Identify which cell holds the provided text, then report its (X, Y) central coordinate. 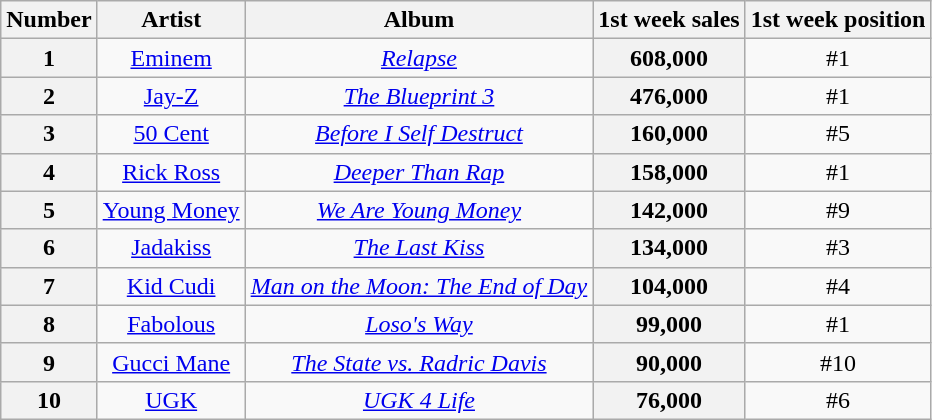
8 (49, 324)
1st week position (838, 20)
76,000 (669, 400)
134,000 (669, 248)
The Last Kiss (419, 248)
Man on the Moon: The End of Day (419, 286)
Album (419, 20)
#4 (838, 286)
#9 (838, 210)
10 (49, 400)
5 (49, 210)
3 (49, 134)
1 (49, 58)
Fabolous (171, 324)
2 (49, 96)
Before I Self Destruct (419, 134)
476,000 (669, 96)
9 (49, 362)
#5 (838, 134)
Young Money (171, 210)
Artist (171, 20)
Jay-Z (171, 96)
6 (49, 248)
Eminem (171, 58)
160,000 (669, 134)
99,000 (669, 324)
4 (49, 172)
#3 (838, 248)
Relapse (419, 58)
Kid Cudi (171, 286)
50 Cent (171, 134)
Rick Ross (171, 172)
142,000 (669, 210)
Loso's Way (419, 324)
Deeper Than Rap (419, 172)
1st week sales (669, 20)
608,000 (669, 58)
UGK 4 Life (419, 400)
UGK (171, 400)
Gucci Mane (171, 362)
Number (49, 20)
We Are Young Money (419, 210)
104,000 (669, 286)
#10 (838, 362)
The State vs. Radric Davis (419, 362)
158,000 (669, 172)
Jadakiss (171, 248)
#6 (838, 400)
7 (49, 286)
90,000 (669, 362)
The Blueprint 3 (419, 96)
